Identify which cell holds the provided text, then report its (X, Y) central coordinate. 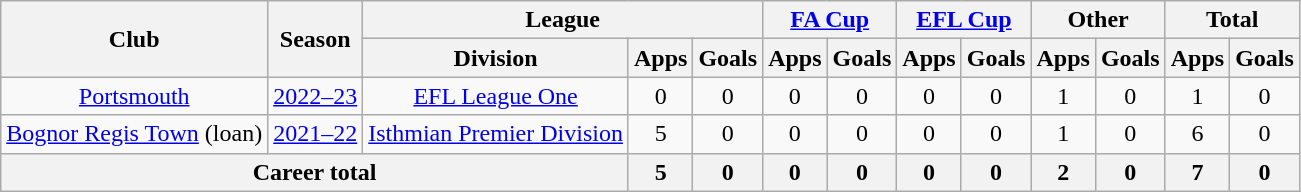
Total (1232, 20)
Isthmian Premier Division (496, 134)
Division (496, 58)
Portsmouth (134, 96)
6 (1197, 134)
EFL Cup (964, 20)
Season (316, 39)
Other (1098, 20)
2021–22 (316, 134)
Bognor Regis Town (loan) (134, 134)
Career total (315, 172)
League (563, 20)
Club (134, 39)
FA Cup (830, 20)
EFL League One (496, 96)
2022–23 (316, 96)
2 (1063, 172)
7 (1197, 172)
